Determine the (X, Y) coordinate at the center of the cell enclosing the given text.  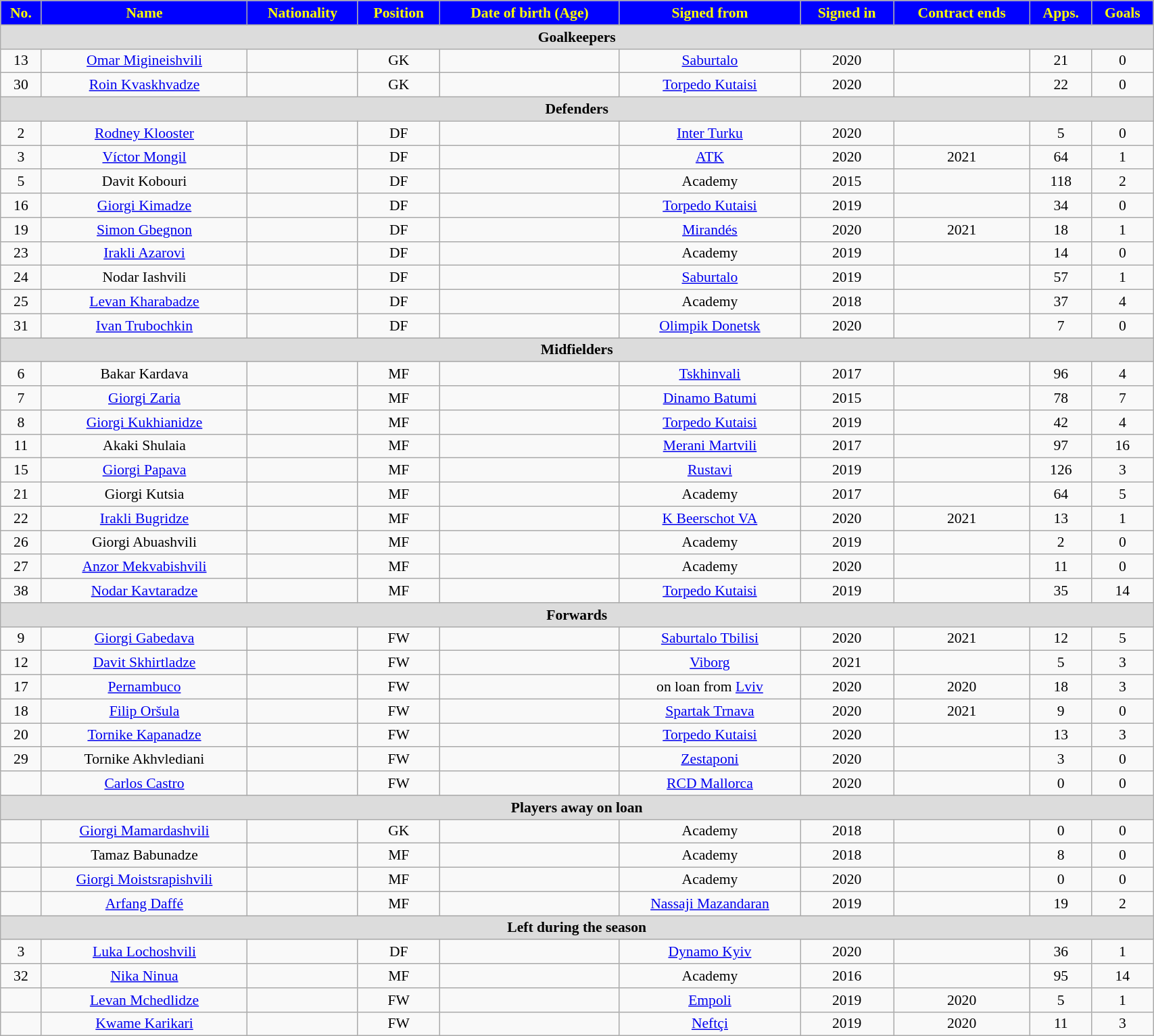
32 (21, 976)
Levan Mchedlidze (145, 1000)
96 (1061, 374)
20 (21, 735)
Dynamo Kyiv (710, 952)
Irakli Bugridze (145, 518)
Apps. (1061, 13)
Giorgi Kimadze (145, 205)
42 (1061, 422)
Neftçi (710, 1024)
95 (1061, 976)
Carlos Castro (145, 783)
K Beerschot VA (710, 518)
118 (1061, 182)
38 (21, 591)
36 (1061, 952)
Defenders (577, 109)
Giorgi Moistsrapishvili (145, 880)
Irakli Azarovi (145, 253)
Tornike Kapanadze (145, 735)
Spartak Trnava (710, 711)
Kwame Karikari (145, 1024)
6 (21, 374)
Left during the season (577, 928)
on loan from Lviv (710, 687)
Pernambuco (145, 687)
35 (1061, 591)
Omar Migineishvili (145, 61)
Nodar Kavtaradze (145, 591)
Name (145, 13)
Tskhinvali (710, 374)
Giorgi Mamardashvili (145, 831)
Rodney Klooster (145, 133)
30 (21, 85)
57 (1061, 278)
Contract ends (962, 13)
Ivan Trubochkin (145, 326)
Merani Martvili (710, 446)
Forwards (577, 615)
Davit Kobouri (145, 182)
Empoli (710, 1000)
Saburtalo Tbilisi (710, 639)
37 (1061, 302)
RCD Mallorca (710, 783)
Giorgi Gabedava (145, 639)
ATK (710, 157)
Goals (1122, 13)
Signed in (847, 13)
Giorgi Papava (145, 470)
Nika Ninua (145, 976)
Giorgi Zaria (145, 398)
25 (21, 302)
24 (21, 278)
Players away on loan (577, 808)
Bakar Kardava (145, 374)
Olimpik Donetsk (710, 326)
Arfang Daffé (145, 904)
Giorgi Abuashvili (145, 543)
Luka Lochoshvili (145, 952)
Inter Turku (710, 133)
Mirandés (710, 230)
Nationality (303, 13)
29 (21, 760)
Nassaji Mazandaran (710, 904)
Date of birth (Age) (530, 13)
17 (21, 687)
Signed from (710, 13)
Tamaz Babunadze (145, 856)
34 (1061, 205)
15 (21, 470)
2016 (847, 976)
Víctor Mongil (145, 157)
31 (21, 326)
Tornike Akhvlediani (145, 760)
27 (21, 567)
78 (1061, 398)
No. (21, 13)
Levan Kharabadze (145, 302)
Dinamo Batumi (710, 398)
Zestaponi (710, 760)
Viborg (710, 663)
Giorgi Kukhianidze (145, 422)
Nodar Iashvili (145, 278)
97 (1061, 446)
Simon Gbegnon (145, 230)
Roin Kvaskhvadze (145, 85)
Goalkeepers (577, 37)
Midfielders (577, 350)
26 (21, 543)
Giorgi Kutsia (145, 495)
Rustavi (710, 470)
Akaki Shulaia (145, 446)
Davit Skhirtladze (145, 663)
23 (21, 253)
Position (399, 13)
Anzor Mekvabishvili (145, 567)
Filip Oršula (145, 711)
126 (1061, 470)
